Return (x, y) of the center of cell containing provided text 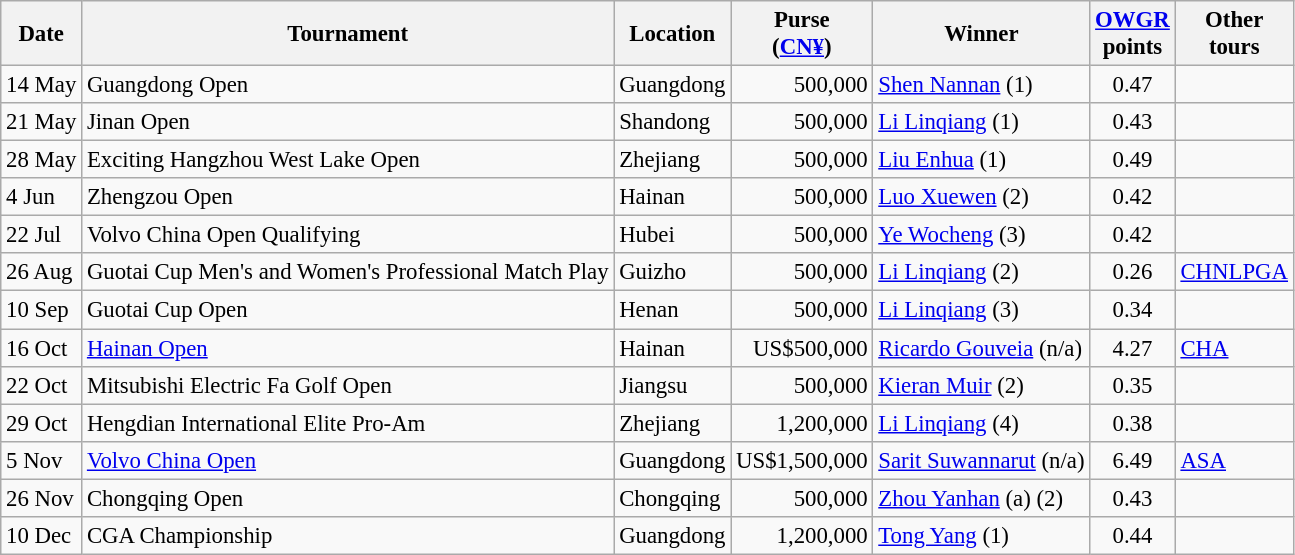
Exciting Hangzhou West Lake Open (348, 160)
0.38 (1132, 423)
Volvo China Open (348, 460)
5 Nov (42, 460)
22 Jul (42, 235)
Li Linqiang (1) (982, 122)
Tong Yang (1) (982, 536)
ASA (1234, 460)
0.47 (1132, 85)
Sarit Suwannarut (n/a) (982, 460)
0.49 (1132, 160)
Zhengzou Open (348, 197)
Luo Xuewen (2) (982, 197)
Shandong (672, 122)
Guotai Cup Men's and Women's Professional Match Play (348, 273)
16 Oct (42, 348)
Kieran Muir (2) (982, 385)
Li Linqiang (4) (982, 423)
28 May (42, 160)
CGA Championship (348, 536)
Purse(CN¥) (802, 34)
10 Sep (42, 310)
CHA (1234, 348)
Ricardo Gouveia (n/a) (982, 348)
Mitsubishi Electric Fa Golf Open (348, 385)
Hubei (672, 235)
OWGRpoints (1132, 34)
Volvo China Open Qualifying (348, 235)
Chongqing Open (348, 498)
Li Linqiang (3) (982, 310)
Liu Enhua (1) (982, 160)
29 Oct (42, 423)
0.34 (1132, 310)
Hengdian International Elite Pro-Am (348, 423)
Hainan Open (348, 348)
22 Oct (42, 385)
Tournament (348, 34)
6.49 (1132, 460)
Ye Wocheng (3) (982, 235)
0.44 (1132, 536)
14 May (42, 85)
Guotai Cup Open (348, 310)
Li Linqiang (2) (982, 273)
Henan (672, 310)
0.35 (1132, 385)
4 Jun (42, 197)
Shen Nannan (1) (982, 85)
26 Nov (42, 498)
0.26 (1132, 273)
CHNLPGA (1234, 273)
Chongqing (672, 498)
Zhou Yanhan (a) (2) (982, 498)
Jinan Open (348, 122)
Guizho (672, 273)
US$1,500,000 (802, 460)
10 Dec (42, 536)
Guangdong Open (348, 85)
Jiangsu (672, 385)
Date (42, 34)
US$500,000 (802, 348)
4.27 (1132, 348)
26 Aug (42, 273)
Othertours (1234, 34)
21 May (42, 122)
Winner (982, 34)
Location (672, 34)
